Extract the (X, Y) coordinate from the center of the cell holding the provided text.  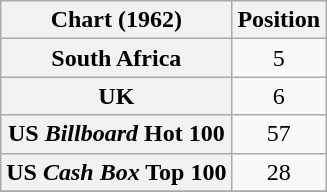
UK (116, 96)
South Africa (116, 58)
5 (279, 58)
Position (279, 20)
57 (279, 134)
US Cash Box Top 100 (116, 172)
6 (279, 96)
US Billboard Hot 100 (116, 134)
28 (279, 172)
Chart (1962) (116, 20)
